Output the (X, Y) coordinate of the center of the cell containing the given text.  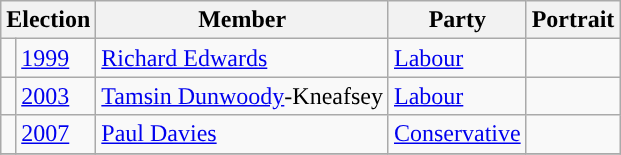
Member (242, 20)
2007 (56, 134)
1999 (56, 58)
Party (457, 20)
Richard Edwards (242, 58)
Election (48, 20)
Portrait (573, 20)
Paul Davies (242, 134)
2003 (56, 96)
Conservative (457, 134)
Tamsin Dunwoody-Kneafsey (242, 96)
